From the cell containing the given text, extract its center point as [X, Y] coordinate. 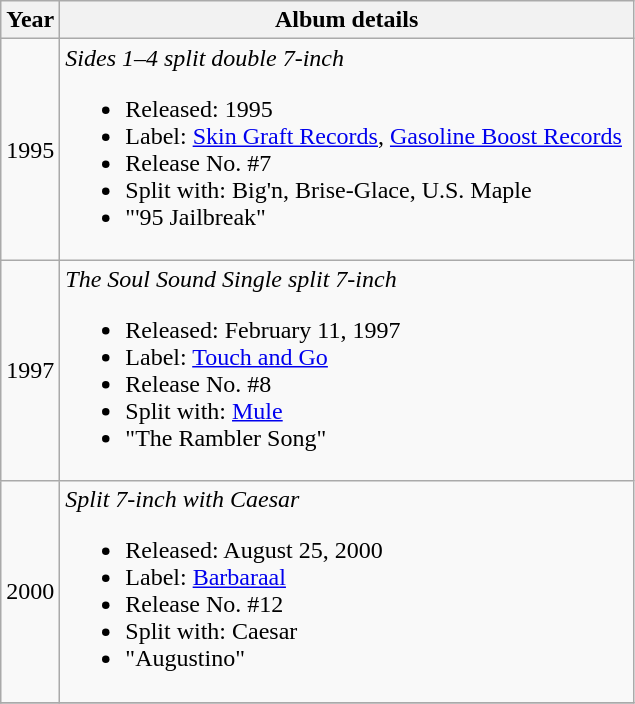
1997 [30, 370]
Year [30, 20]
2000 [30, 592]
Album details [347, 20]
The Soul Sound Single split 7-inchReleased: February 11, 1997Label: Touch and GoRelease No. #8Split with: Mule"The Rambler Song" [347, 370]
1995 [30, 150]
Split 7-inch with CaesarReleased: August 25, 2000Label: BarbaraalRelease No. #12Split with: Caesar"Augustino" [347, 592]
